Return (x, y) of the center of cell containing provided text 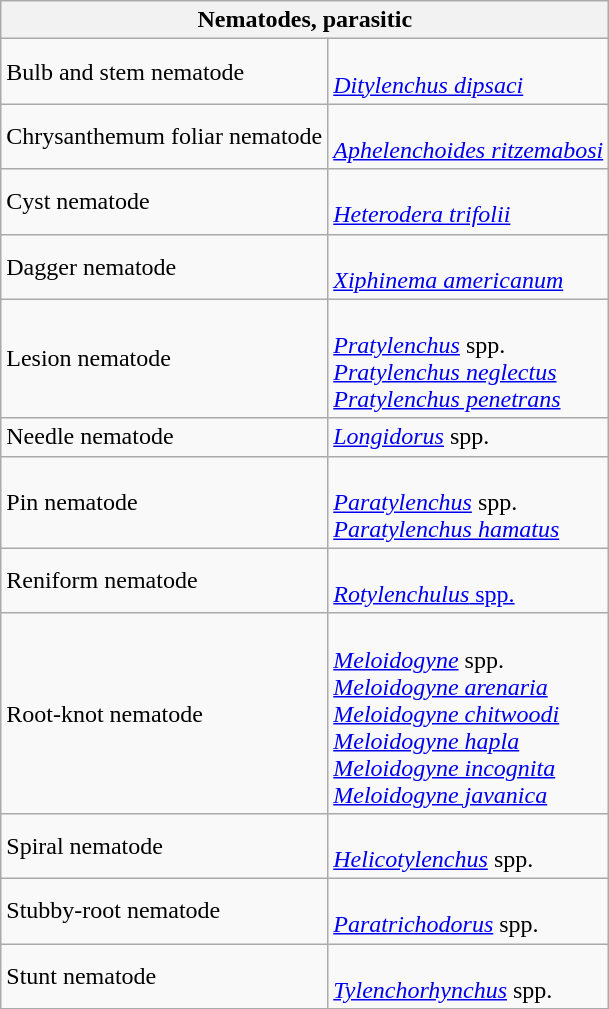
Meloidogyne spp. Meloidogyne arenaria Meloidogyne chitwoodi Meloidogyne hapla Meloidogyne incognita Meloidogyne javanica (468, 713)
Pin nematode (164, 502)
Nematodes, parasitic (305, 20)
Aphelenchoides ritzemabosi (468, 136)
Cyst nematode (164, 202)
Heterodera trifolii (468, 202)
Stunt nematode (164, 976)
Rotylenchulus spp. (468, 580)
Reniform nematode (164, 580)
Dagger nematode (164, 266)
Longidorus spp. (468, 437)
Stubby-root nematode (164, 910)
Ditylenchus dipsaci (468, 72)
Root-knot nematode (164, 713)
Bulb and stem nematode (164, 72)
Spiral nematode (164, 846)
Paratylenchus spp. Paratylenchus hamatus (468, 502)
Pratylenchus spp. Pratylenchus neglectus Pratylenchus penetrans (468, 358)
Xiphinema americanum (468, 266)
Paratrichodorus spp. (468, 910)
Tylenchorhynchus spp. (468, 976)
Lesion nematode (164, 358)
Chrysanthemum foliar nematode (164, 136)
Needle nematode (164, 437)
Helicotylenchus spp. (468, 846)
